Determine the (x, y) coordinate at the center of the cell enclosing the given text.  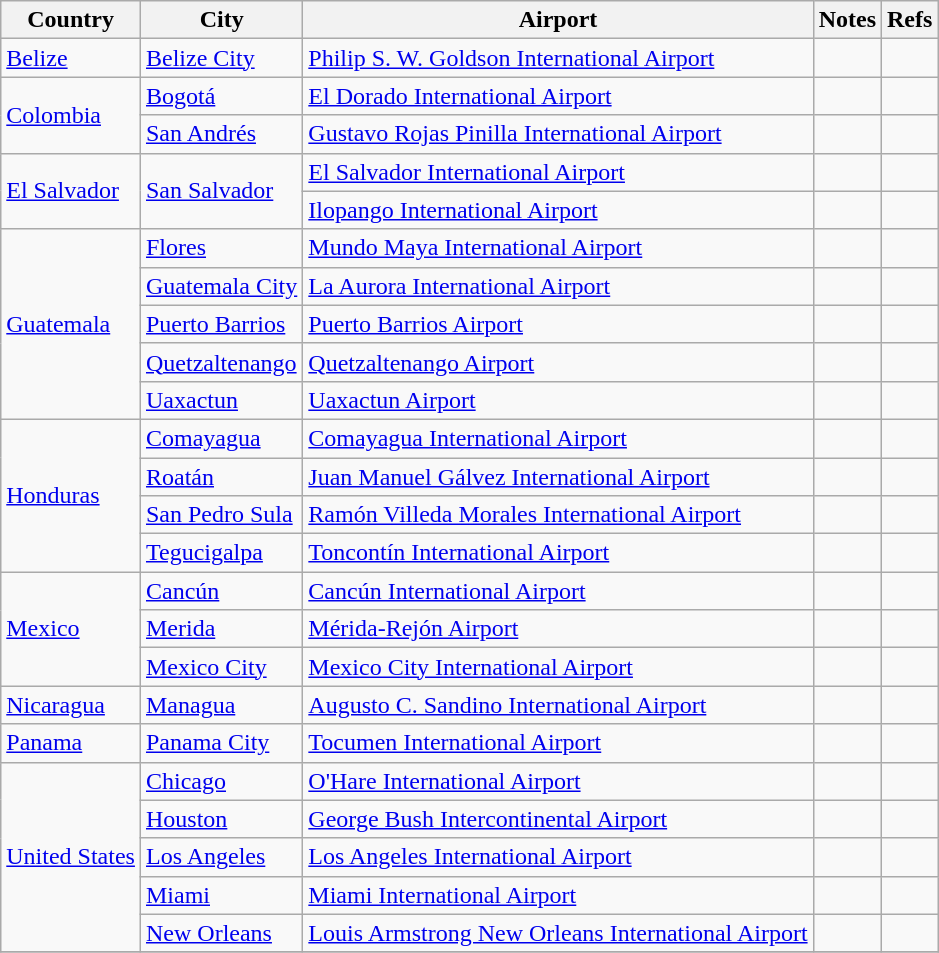
Airport (558, 20)
Guatemala City (221, 286)
Comayagua (221, 438)
Tocumen International Airport (558, 743)
Country (71, 20)
Gustavo Rojas Pinilla International Airport (558, 134)
George Bush Intercontinental Airport (558, 819)
Ilopango International Airport (558, 210)
San Pedro Sula (221, 515)
Philip S. W. Goldson International Airport (558, 58)
Ramón Villeda Morales International Airport (558, 515)
Managua (221, 705)
Cancún (221, 591)
Houston (221, 819)
El Salvador (71, 191)
Juan Manuel Gálvez International Airport (558, 477)
Tegucigalpa (221, 553)
Augusto C. Sandino International Airport (558, 705)
Nicaragua (71, 705)
United States (71, 857)
La Aurora International Airport (558, 286)
Mexico City (221, 667)
Flores (221, 248)
Comayagua International Airport (558, 438)
Mundo Maya International Airport (558, 248)
Los Angeles (221, 857)
New Orleans (221, 933)
Guatemala (71, 324)
Mexico City International Airport (558, 667)
Mérida-Rejón Airport (558, 629)
El Salvador International Airport (558, 172)
Cancún International Airport (558, 591)
Miami International Airport (558, 895)
Colombia (71, 115)
San Andrés (221, 134)
Honduras (71, 495)
Bogotá (221, 96)
Merida (221, 629)
Uaxactun (221, 400)
Notes (847, 20)
Panama City (221, 743)
City (221, 20)
O'Hare International Airport (558, 781)
Uaxactun Airport (558, 400)
Miami (221, 895)
Chicago (221, 781)
Los Angeles International Airport (558, 857)
Roatán (221, 477)
Puerto Barrios Airport (558, 324)
Mexico (71, 629)
San Salvador (221, 191)
Belize City (221, 58)
Panama (71, 743)
Refs (910, 20)
Quetzaltenango Airport (558, 362)
Puerto Barrios (221, 324)
Belize (71, 58)
Toncontín International Airport (558, 553)
El Dorado International Airport (558, 96)
Louis Armstrong New Orleans International Airport (558, 933)
Quetzaltenango (221, 362)
